Return (X, Y) of the center of cell containing provided text 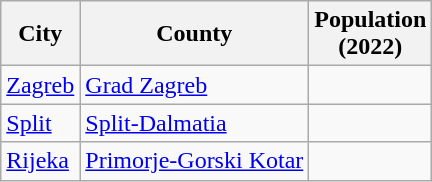
Population(2022) (370, 34)
Grad Zagreb (194, 85)
Split-Dalmatia (194, 123)
County (194, 34)
Split (40, 123)
Rijeka (40, 161)
Primorje-Gorski Kotar (194, 161)
Zagreb (40, 85)
City (40, 34)
